Return the [x, y] coordinate for the center point of the cell that contains the specified text.  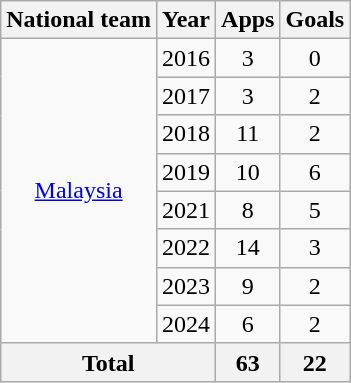
2016 [186, 58]
2023 [186, 286]
63 [248, 362]
14 [248, 248]
2021 [186, 210]
National team [79, 20]
Year [186, 20]
Malaysia [79, 191]
5 [315, 210]
Apps [248, 20]
8 [248, 210]
2022 [186, 248]
0 [315, 58]
Goals [315, 20]
2017 [186, 96]
2019 [186, 172]
2018 [186, 134]
Total [108, 362]
10 [248, 172]
11 [248, 134]
2024 [186, 324]
9 [248, 286]
22 [315, 362]
